From the cell containing the given text, extract its center point as (X, Y) coordinate. 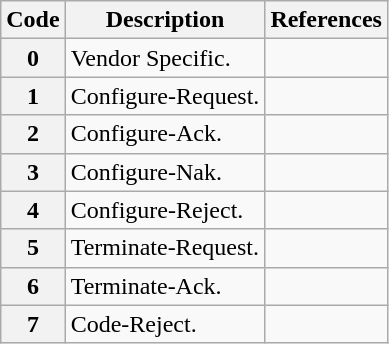
Configure-Ack. (165, 134)
References (326, 20)
4 (33, 210)
Configure-Reject. (165, 210)
Terminate-Request. (165, 248)
3 (33, 172)
Configure-Request. (165, 96)
2 (33, 134)
Terminate-Ack. (165, 286)
Configure-Nak. (165, 172)
Code-Reject. (165, 324)
Vendor Specific. (165, 58)
6 (33, 286)
5 (33, 248)
7 (33, 324)
Description (165, 20)
1 (33, 96)
0 (33, 58)
Code (33, 20)
